Identify which cell holds the provided text, then report its [X, Y] central coordinate. 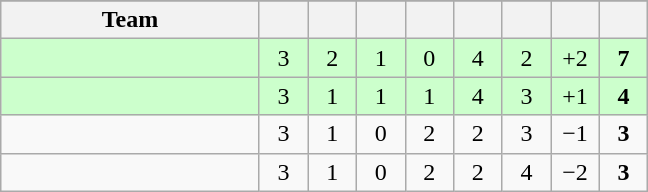
+2 [576, 58]
+1 [576, 96]
Team [130, 20]
−2 [576, 172]
7 [624, 58]
−1 [576, 134]
